Capture the cell that displays the provided text and extract its (x, y) central coordinate. 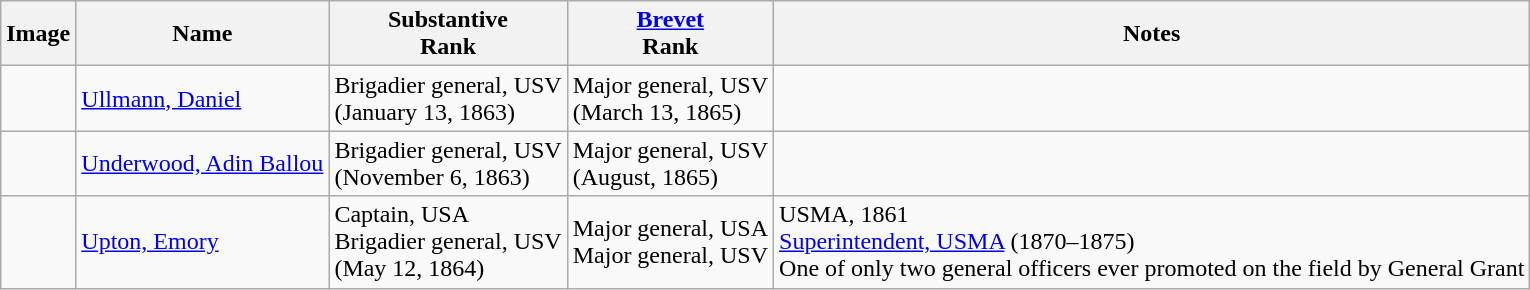
USMA, 1861Superintendent, USMA (1870–1875)One of only two general officers ever promoted on the field by General Grant (1152, 242)
Image (38, 34)
BrevetRank (670, 34)
Major general, USV(March 13, 1865) (670, 98)
Brigadier general, USV(January 13, 1863) (448, 98)
Major general, USV(August, 1865) (670, 164)
Notes (1152, 34)
Upton, Emory (202, 242)
Captain, USABrigadier general, USV(May 12, 1864) (448, 242)
SubstantiveRank (448, 34)
Brigadier general, USV(November 6, 1863) (448, 164)
Name (202, 34)
Major general, USAMajor general, USV (670, 242)
Ullmann, Daniel (202, 98)
Underwood, Adin Ballou (202, 164)
